Output the [X, Y] coordinate of the center of the cell containing the given text.  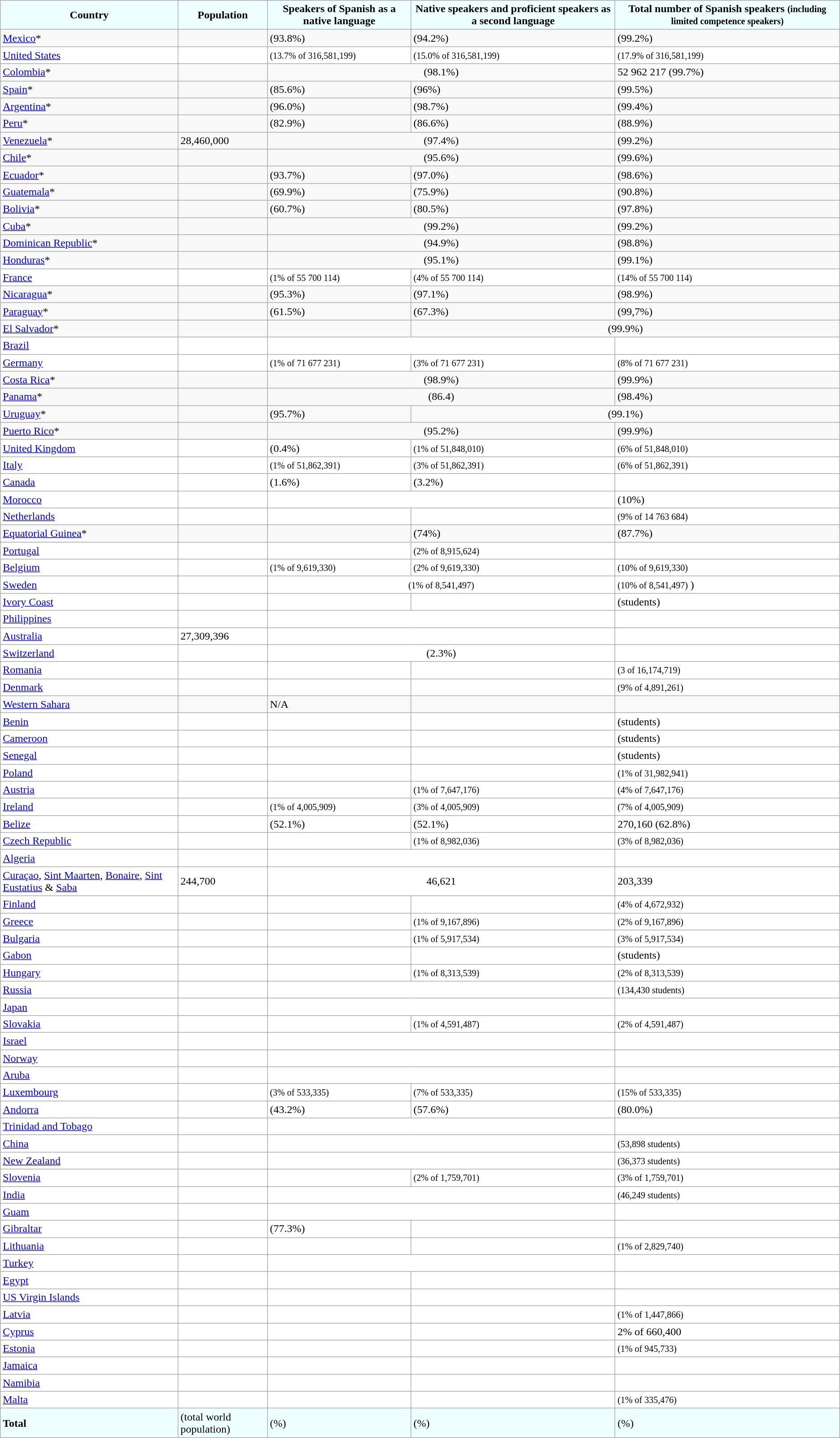
Ivory Coast [89, 602]
Andorra [89, 1109]
(17.9% of 316,581,199) [728, 55]
Japan [89, 1007]
Cameroon [89, 738]
France [89, 277]
Benin [89, 721]
244,700 [223, 881]
(99.5%) [728, 89]
Total number of Spanish speakers (including limited competence speakers) [728, 15]
Brazil [89, 346]
(1% of 31,982,941) [728, 772]
(80.0%) [728, 1109]
(14% of 55 700 114) [728, 277]
Western Sahara [89, 704]
(15% of 533,335) [728, 1092]
(10%) [728, 500]
(95.6%) [442, 158]
Total [89, 1423]
(1% of 4,005,909) [339, 807]
(1% of 335,476) [728, 1400]
(95.3%) [339, 294]
Colombia* [89, 72]
(61.5%) [339, 311]
Greece [89, 921]
Bolivia* [89, 209]
Cyprus [89, 1332]
(95.1%) [442, 260]
Slovakia [89, 1024]
(74%) [513, 534]
(1% of 51,862,391) [339, 465]
(94.9%) [442, 243]
(90.8%) [728, 192]
46,621 [442, 881]
Malta [89, 1400]
Sweden [89, 585]
Philippines [89, 619]
N/A [339, 704]
(95.2%) [442, 431]
Spain* [89, 89]
28,460,000 [223, 140]
203,339 [728, 881]
(7% of 533,335) [513, 1092]
(67.3%) [513, 311]
Aruba [89, 1075]
(97.0%) [513, 175]
US Virgin Islands [89, 1297]
Jamaica [89, 1366]
(1% of 7,647,176) [513, 790]
Puerto Rico* [89, 431]
Peru* [89, 123]
(95.7%) [339, 414]
Belgium [89, 568]
(85.6%) [339, 89]
(1% of 1,447,866) [728, 1314]
(2% of 8,313,539) [728, 973]
Finland [89, 904]
(1% of 55 700 114) [339, 277]
Dominican Republic* [89, 243]
(134,430 students) [728, 990]
(98.7%) [513, 106]
Morocco [89, 500]
(6% of 51,848,010) [728, 448]
(2% of 8,915,624) [513, 551]
Costa Rica* [89, 380]
Gibraltar [89, 1229]
Luxembourg [89, 1092]
(53,898 students) [728, 1144]
(36,373 students) [728, 1161]
(10% of 9,619,330) [728, 568]
Guatemala* [89, 192]
(1% of 4,591,487) [513, 1024]
(3% of 5,917,534) [728, 938]
(96%) [513, 89]
(93.7%) [339, 175]
(2% of 1,759,701) [513, 1178]
(3% of 4,005,909) [513, 807]
Romania [89, 670]
(43.2%) [339, 1109]
(1% of 51,848,010) [513, 448]
(80.5%) [513, 209]
China [89, 1144]
Mexico* [89, 38]
(99.4%) [728, 106]
(2.3%) [442, 653]
Bulgaria [89, 938]
Slovenia [89, 1178]
Czech Republic [89, 841]
(1.6%) [339, 482]
Equatorial Guinea* [89, 534]
(2% of 9,619,330) [513, 568]
Estonia [89, 1349]
(77.3%) [339, 1229]
(98.1%) [442, 72]
(6% of 51,862,391) [728, 465]
Canada [89, 482]
(82.9%) [339, 123]
Paraguay* [89, 311]
(3 of 16,174,719) [728, 670]
United States [89, 55]
Curaçao, Sint Maarten, Bonaire, Sint Eustatius & Saba [89, 881]
(97.4%) [442, 140]
(8% of 71 677 231) [728, 363]
United Kingdom [89, 448]
(1% of 71 677 231) [339, 363]
(96.0%) [339, 106]
Netherlands [89, 517]
Chile* [89, 158]
(1% of 945,733) [728, 1349]
Nicaragua* [89, 294]
Denmark [89, 687]
(88.9%) [728, 123]
Senegal [89, 755]
Guam [89, 1212]
(0.4%) [339, 448]
Panama* [89, 397]
(13.7% of 316,581,199) [339, 55]
(1% of 8,982,036) [513, 841]
(3% of 8,982,036) [728, 841]
Russia [89, 990]
Cuba* [89, 226]
Lithuania [89, 1246]
(97.1%) [513, 294]
Argentina* [89, 106]
Turkey [89, 1263]
Population [223, 15]
(7% of 4,005,909) [728, 807]
(75.9%) [513, 192]
(86.4) [442, 397]
(3% of 1,759,701) [728, 1178]
Uruguay* [89, 414]
(98.4%) [728, 397]
(1% of 2,829,740) [728, 1246]
Israel [89, 1041]
(4% of 55 700 114) [513, 277]
(99.6%) [728, 158]
(69.9%) [339, 192]
(97.8%) [728, 209]
Venezuela* [89, 140]
(10% of 8,541,497) ) [728, 585]
Belize [89, 824]
(9% of 4,891,261) [728, 687]
(2% of 4,591,487) [728, 1024]
Trinidad and Tobago [89, 1127]
Egypt [89, 1280]
New Zealand [89, 1161]
(57.6%) [513, 1109]
(3% of 51,862,391) [513, 465]
Namibia [89, 1383]
(1% of 5,917,534) [513, 938]
(99,7%) [728, 311]
Gabon [89, 956]
Poland [89, 772]
2% of 660,400 [728, 1332]
Country [89, 15]
Latvia [89, 1314]
Speakers of Spanish as a native language [339, 15]
(15.0% of 316,581,199) [513, 55]
(94.2%) [513, 38]
(4% of 4,672,932) [728, 904]
El Salvador* [89, 329]
Honduras* [89, 260]
(60.7%) [339, 209]
(98.8%) [728, 243]
(3% of 71 677 231) [513, 363]
(1% of 9,619,330) [339, 568]
Switzerland [89, 653]
(98.6%) [728, 175]
(93.8%) [339, 38]
Portugal [89, 551]
India [89, 1195]
(1% of 8,541,497) [442, 585]
Australia [89, 636]
(4% of 7,647,176) [728, 790]
(86.6%) [513, 123]
(3.2%) [513, 482]
Hungary [89, 973]
(3% of 533,335) [339, 1092]
Ireland [89, 807]
Italy [89, 465]
Austria [89, 790]
27,309,396 [223, 636]
(2% of 9,167,896) [728, 921]
Ecuador* [89, 175]
(1% of 9,167,896) [513, 921]
(87.7%) [728, 534]
(total world population) [223, 1423]
(9% of 14 763 684) [728, 517]
270,160 (62.8%) [728, 824]
(1% of 8,313,539) [513, 973]
Norway [89, 1058]
Algeria [89, 858]
Germany [89, 363]
(46,249 students) [728, 1195]
52 962 217 (99.7%) [728, 72]
Native speakers and proficient speakers as a second language [513, 15]
